Capture the cell that displays the provided text and extract its (x, y) central coordinate. 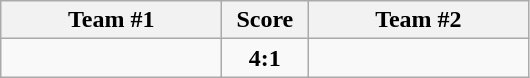
4:1 (265, 58)
Team #2 (418, 20)
Team #1 (112, 20)
Score (265, 20)
